Pinpoint the cell where the given text exists, returning its [X, Y] midpoint coordinate. 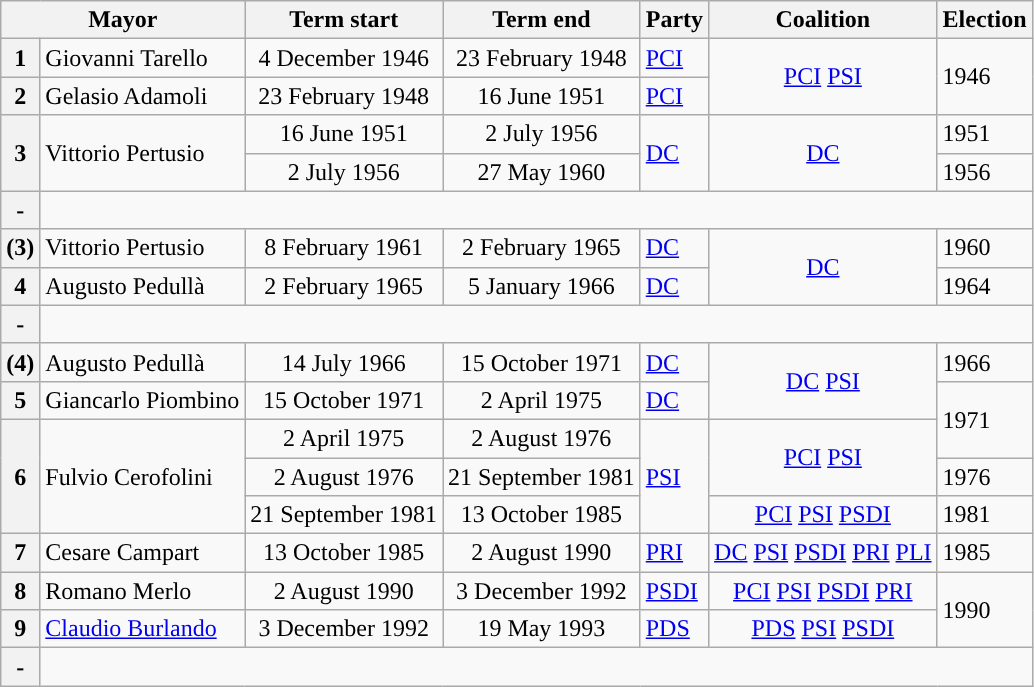
6 [20, 476]
Election [984, 20]
8 February 1961 [344, 248]
PSI [674, 476]
DC PSI PSDI PRI PLI [823, 553]
1960 [984, 248]
PDS [674, 629]
Fulvio Cerofolini [142, 476]
PDS PSI PSDI [823, 629]
Giancarlo Piombino [142, 400]
PSDI [674, 591]
Romano Merlo [142, 591]
Claudio Burlando [142, 629]
Term end [542, 20]
1990 [984, 610]
7 [20, 553]
Giovanni Tarello [142, 58]
Gelasio Adamoli [142, 96]
27 May 1960 [542, 172]
(3) [20, 248]
9 [20, 629]
Term start [344, 20]
PCI PSI PSDI [823, 515]
Coalition [823, 20]
DC PSI [823, 381]
Party [674, 20]
5 [20, 400]
5 January 1966 [542, 286]
19 May 1993 [542, 629]
1976 [984, 477]
1971 [984, 419]
Cesare Campart [142, 553]
1964 [984, 286]
PRI [674, 553]
2 [20, 96]
1985 [984, 553]
1946 [984, 77]
(4) [20, 362]
4 December 1946 [344, 58]
3 [20, 153]
8 [20, 591]
1951 [984, 134]
Mayor [123, 20]
1981 [984, 515]
14 July 1966 [344, 362]
1 [20, 58]
4 [20, 286]
1966 [984, 362]
1956 [984, 172]
PCI PSI PSDI PRI [823, 591]
